Detect which cell encompasses the target text, then output its (x, y) center coordinate. 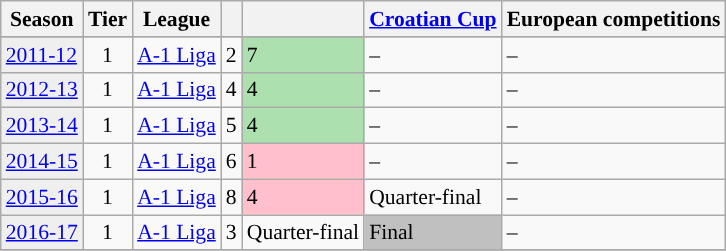
2016-17 (42, 233)
2015-16 (42, 197)
League (176, 19)
Tier (108, 19)
2014-15 (42, 162)
7 (303, 55)
5 (232, 126)
6 (232, 162)
Final (432, 233)
Season (42, 19)
2 (232, 55)
2011-12 (42, 55)
3 (232, 233)
8 (232, 197)
2013-14 (42, 126)
Croatian Cup (432, 19)
European competitions (614, 19)
2012-13 (42, 90)
